Locate the cell with the specified text and output its (X, Y) center coordinate. 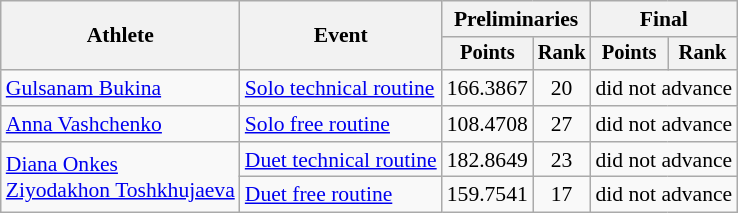
Anna Vashchenko (120, 124)
23 (562, 160)
27 (562, 124)
182.8649 (488, 160)
Gulsanam Bukina (120, 88)
Preliminaries (516, 19)
Diana Onkes Ziyodakhon Toshkhujaeva (120, 178)
Solo free routine (341, 124)
108.4708 (488, 124)
159.7541 (488, 195)
166.3867 (488, 88)
Athlete (120, 36)
Event (341, 36)
Final (664, 19)
Duet technical routine (341, 160)
17 (562, 195)
Duet free routine (341, 195)
Solo technical routine (341, 88)
20 (562, 88)
